Scan for the cell matching the given text and deliver its (x, y) coordinate at center. 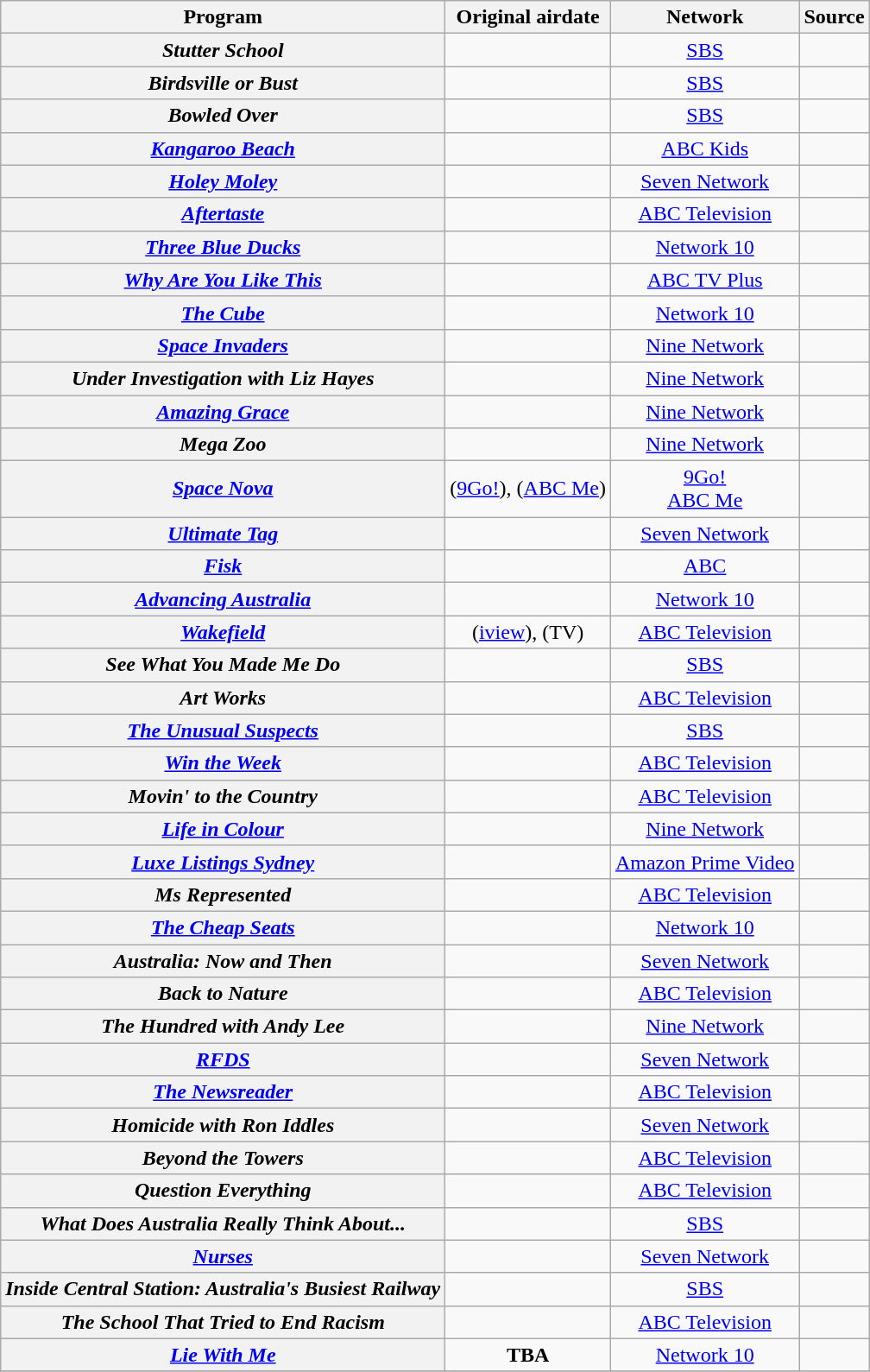
Space Nova (223, 489)
ABC (704, 566)
See What You Made Me Do (223, 665)
Source (834, 17)
(iview), (TV) (528, 632)
Lie With Me (223, 1355)
The Cheap Seats (223, 927)
Back to Nature (223, 994)
Amazon Prime Video (704, 862)
Life in Colour (223, 829)
Advancing Australia (223, 599)
Ms Represented (223, 895)
Bowled Over (223, 116)
Space Invaders (223, 345)
RFDS (223, 1059)
Win the Week (223, 763)
Amazing Grace (223, 412)
Movin' to the Country (223, 796)
Under Investigation with Liz Hayes (223, 378)
Stutter School (223, 50)
Beyond the Towers (223, 1158)
Birdsville or Bust (223, 83)
Australia: Now and Then (223, 961)
Inside Central Station: Australia's Busiest Railway (223, 1289)
ABC Kids (704, 149)
Aftertaste (223, 214)
The School That Tried to End Racism (223, 1322)
Fisk (223, 566)
Homicide with Ron Iddles (223, 1125)
Kangaroo Beach (223, 149)
TBA (528, 1355)
Network (704, 17)
Nurses (223, 1256)
What Does Australia Really Think About... (223, 1223)
The Newsreader (223, 1092)
Luxe Listings Sydney (223, 862)
The Hundred with Andy Lee (223, 1027)
(9Go!), (ABC Me) (528, 489)
Question Everything (223, 1191)
Wakefield (223, 632)
9Go!ABC Me (704, 489)
The Cube (223, 313)
Holey Moley (223, 181)
ABC TV Plus (704, 280)
Three Blue Ducks (223, 247)
Original airdate (528, 17)
Ultimate Tag (223, 534)
Why Are You Like This (223, 280)
The Unusual Suspects (223, 730)
Mega Zoo (223, 445)
Art Works (223, 698)
Program (223, 17)
